Identify which cell holds the provided text, then report its (X, Y) central coordinate. 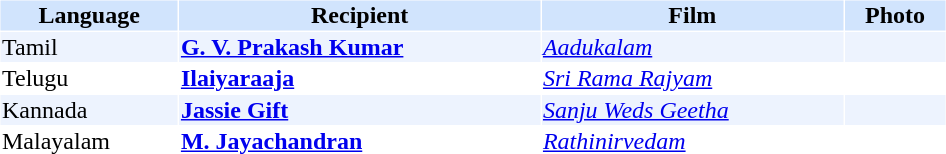
Recipient (360, 15)
Telugu (88, 79)
Photo (896, 15)
Language (88, 15)
Ilaiyaraaja (360, 79)
Kannada (88, 110)
Jassie Gift (360, 110)
Film (692, 15)
Sri Rama Rajyam (692, 79)
G. V. Prakash Kumar (360, 47)
Tamil (88, 47)
Sanju Weds Geetha (692, 110)
Aadukalam (692, 47)
